Pinpoint the cell where the given text exists, returning its (X, Y) midpoint coordinate. 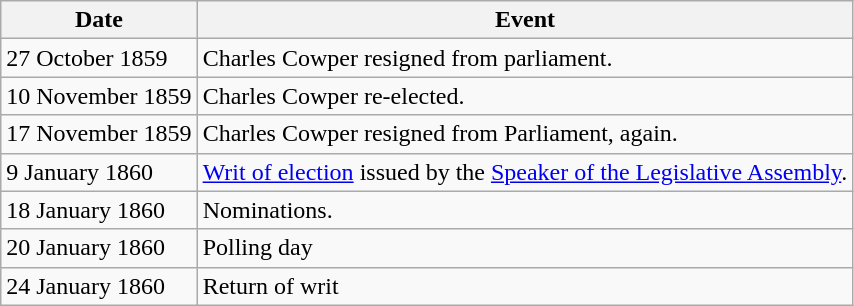
Charles Cowper resigned from parliament. (525, 58)
Event (525, 20)
Polling day (525, 248)
Return of writ (525, 286)
18 January 1860 (99, 210)
20 January 1860 (99, 248)
Writ of election issued by the Speaker of the Legislative Assembly. (525, 172)
9 January 1860 (99, 172)
Charles Cowper resigned from Parliament, again. (525, 134)
10 November 1859 (99, 96)
Date (99, 20)
17 November 1859 (99, 134)
Nominations. (525, 210)
24 January 1860 (99, 286)
27 October 1859 (99, 58)
Charles Cowper re-elected. (525, 96)
